Output the [x, y] coordinate of the center of the cell containing the given text.  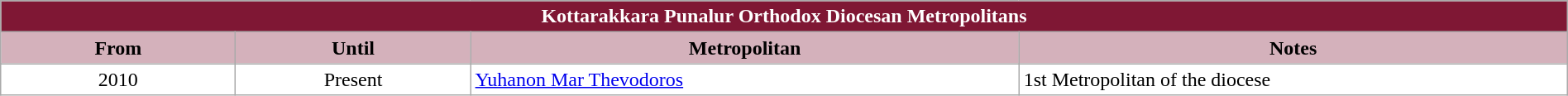
From [118, 48]
Metropolitan [744, 48]
2010 [118, 79]
Until [353, 48]
Kottarakkara Punalur Orthodox Diocesan Metropolitans [784, 17]
Present [353, 79]
Yuhanon Mar Thevodoros [744, 79]
1st Metropolitan of the diocese [1293, 79]
Notes [1293, 48]
